Return the (X, Y) coordinate for the center point of the cell that contains the specified text.  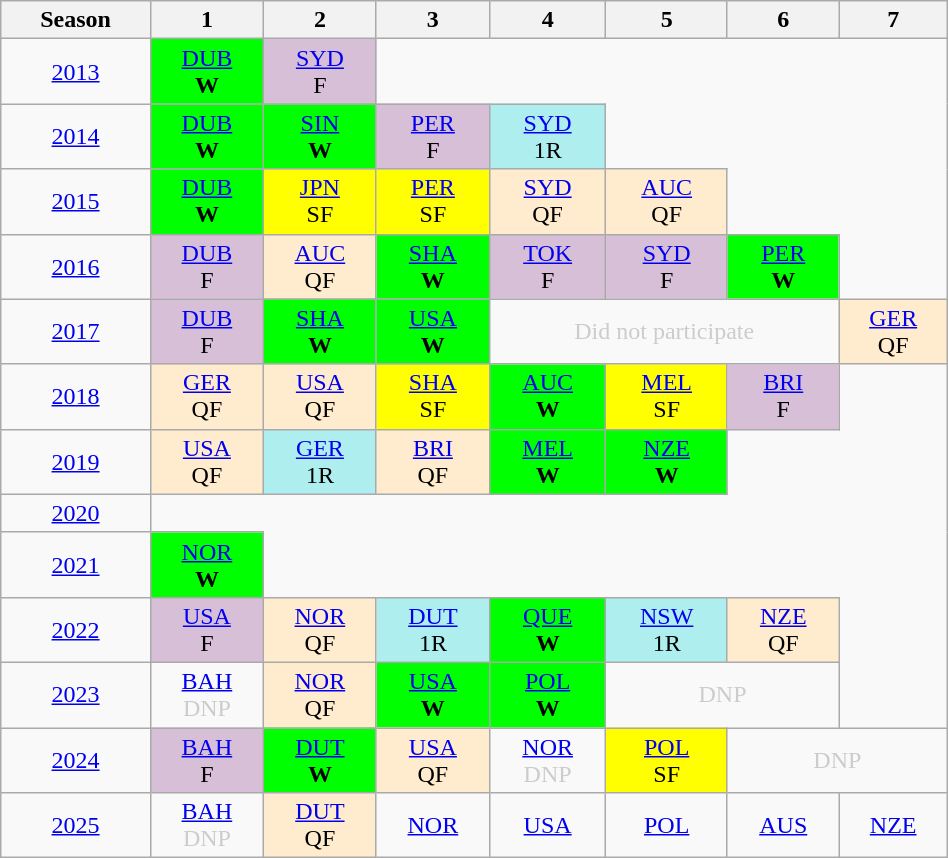
GER1R (320, 462)
2 (320, 20)
2022 (76, 630)
NSW1R (667, 630)
4 (548, 20)
NZEQF (783, 630)
USAF (206, 630)
SYD1R (548, 136)
NOR (432, 826)
6 (783, 20)
DUTW (320, 760)
PERSF (432, 202)
POLW (548, 694)
NORDNP (548, 760)
Did not participate (664, 332)
JPNSF (320, 202)
2017 (76, 332)
2019 (76, 462)
PERF (432, 136)
5 (667, 20)
Season (76, 20)
2014 (76, 136)
2020 (76, 513)
NZE (893, 826)
2018 (76, 396)
BAHF (206, 760)
SHASF (432, 396)
MELW (548, 462)
1 (206, 20)
3 (432, 20)
BRIQF (432, 462)
NZEW (667, 462)
7 (893, 20)
DUTQF (320, 826)
PERW (783, 266)
MELSF (667, 396)
AUS (783, 826)
BRIF (783, 396)
2023 (76, 694)
2024 (76, 760)
2025 (76, 826)
TOKF (548, 266)
2013 (76, 72)
USA (548, 826)
DUT1R (432, 630)
SYDQF (548, 202)
2015 (76, 202)
POLSF (667, 760)
2016 (76, 266)
POL (667, 826)
QUEW (548, 630)
2021 (76, 564)
AUCW (548, 396)
NORW (206, 564)
SINW (320, 136)
